Extract the [x, y] coordinate from the center of the cell holding the provided text.  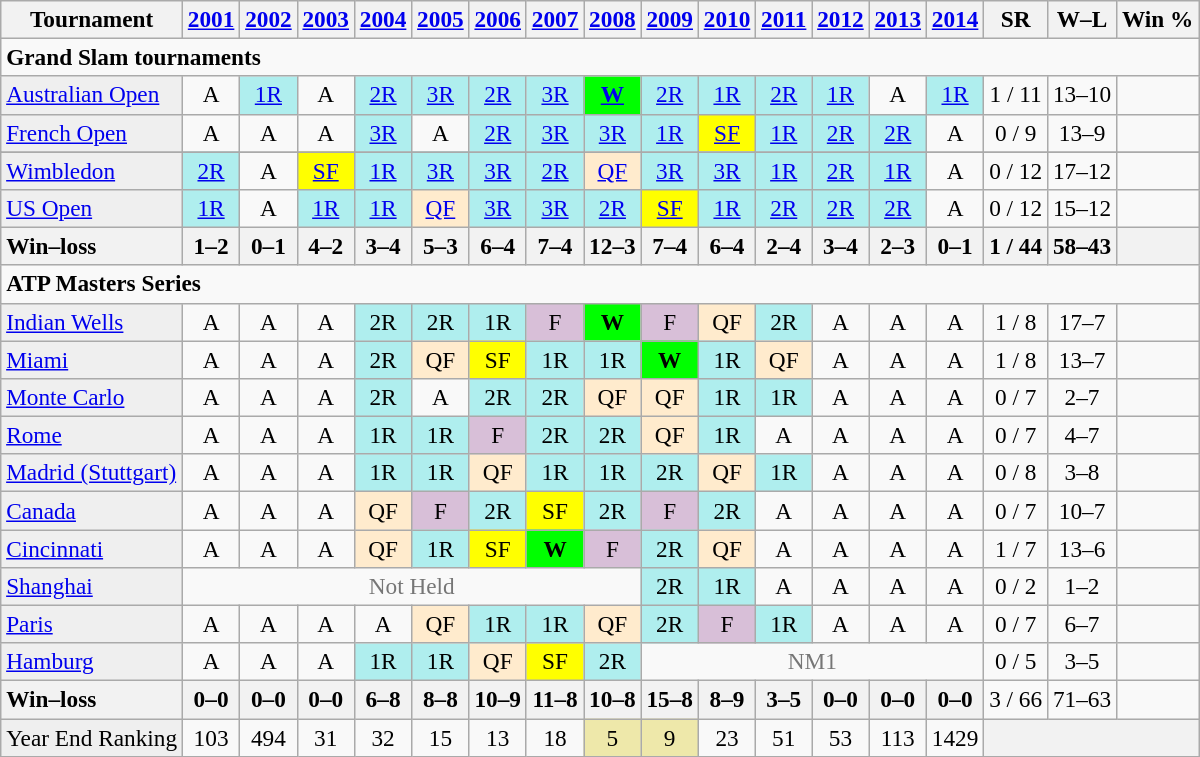
494 [268, 737]
Year End Ranking [92, 737]
W–L [1082, 19]
2011 [784, 19]
51 [784, 737]
2003 [326, 19]
0 / 2 [1016, 586]
Madrid (Stuttgart) [92, 473]
2012 [840, 19]
15 [440, 737]
French Open [92, 133]
5–3 [440, 246]
Australian Open [92, 95]
Hamburg [92, 662]
6–8 [382, 699]
Indian Wells [92, 322]
2–7 [1082, 397]
3 / 66 [1016, 699]
11–8 [554, 699]
Miami [92, 359]
5 [612, 737]
6–7 [1082, 624]
8–9 [726, 699]
13–6 [1082, 548]
Not Held [412, 586]
3–8 [1082, 473]
0 / 8 [1016, 473]
Monte Carlo [92, 397]
NM1 [812, 662]
13–7 [1082, 359]
13–9 [1082, 133]
15–8 [670, 699]
12–3 [612, 246]
2006 [498, 19]
71–63 [1082, 699]
10–9 [498, 699]
2–4 [784, 246]
58–43 [1082, 246]
0 / 9 [1016, 133]
Tournament [92, 19]
17–7 [1082, 322]
Rome [92, 435]
32 [382, 737]
2014 [954, 19]
13–10 [1082, 95]
18 [554, 737]
2004 [382, 19]
2008 [612, 19]
1 / 44 [1016, 246]
4–7 [1082, 435]
SR [1016, 19]
2–3 [898, 246]
1429 [954, 737]
2002 [268, 19]
113 [898, 737]
2005 [440, 19]
Wimbledon [92, 170]
53 [840, 737]
2001 [210, 19]
2009 [670, 19]
ATP Masters Series [600, 284]
Shanghai [92, 586]
31 [326, 737]
2010 [726, 19]
US Open [92, 208]
1 / 11 [1016, 95]
2013 [898, 19]
10–8 [612, 699]
Cincinnati [92, 548]
4–2 [326, 246]
Paris [92, 624]
13 [498, 737]
1 / 7 [1016, 548]
103 [210, 737]
2007 [554, 19]
Win % [1158, 19]
0 / 5 [1016, 662]
9 [670, 737]
17–12 [1082, 170]
8–8 [440, 699]
10–7 [1082, 510]
23 [726, 737]
Canada [92, 510]
Grand Slam tournaments [600, 57]
15–12 [1082, 208]
